Return (X, Y) of the center of cell containing provided text 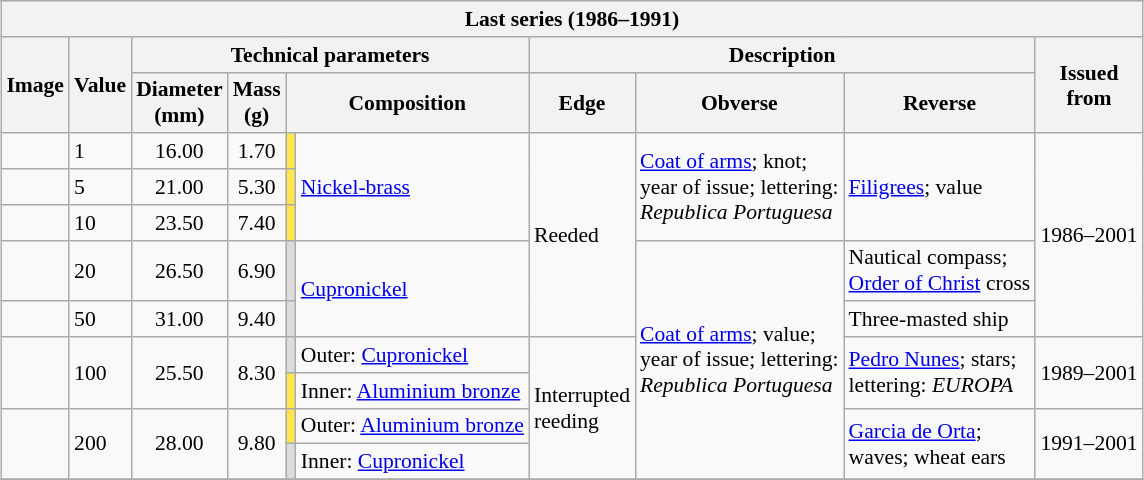
28.00 (179, 444)
Nautical compass;Order of Christ cross (940, 270)
Value (100, 84)
Obverse (740, 102)
Coat of arms; knot;year of issue; lettering:Republica Portuguesa (740, 186)
16.00 (179, 151)
Cupronickel (412, 288)
Outer: Cupronickel (412, 355)
23.50 (179, 222)
9.80 (257, 444)
6.90 (257, 270)
Filigrees; value (940, 186)
7.40 (257, 222)
8.30 (257, 372)
1.70 (257, 151)
Technical parameters (330, 54)
26.50 (179, 270)
Issuedfrom (1088, 84)
Coat of arms; value;year of issue; lettering:Republica Portuguesa (740, 360)
5 (100, 187)
21.00 (179, 187)
Inner: Cupronickel (412, 462)
Interruptedreeding (582, 408)
Outer: Aluminium bronze (412, 426)
Description (782, 54)
100 (100, 372)
Inner: Aluminium bronze (412, 390)
Nickel-brass (412, 186)
10 (100, 222)
Reverse (940, 102)
1986–2001 (1088, 235)
Garcia de Orta;waves; wheat ears (940, 444)
25.50 (179, 372)
Pedro Nunes; stars;lettering: EUROPA (940, 372)
31.00 (179, 319)
Three-masted ship (940, 319)
20 (100, 270)
Edge (582, 102)
Mass(g) (257, 102)
200 (100, 444)
Composition (408, 102)
1989–2001 (1088, 372)
Reeded (582, 235)
Last series (1986–1991) (572, 19)
50 (100, 319)
9.40 (257, 319)
1 (100, 151)
Image (35, 84)
1991–2001 (1088, 444)
Diameter(mm) (179, 102)
5.30 (257, 187)
